Identify which cell holds the provided text, then report its (x, y) central coordinate. 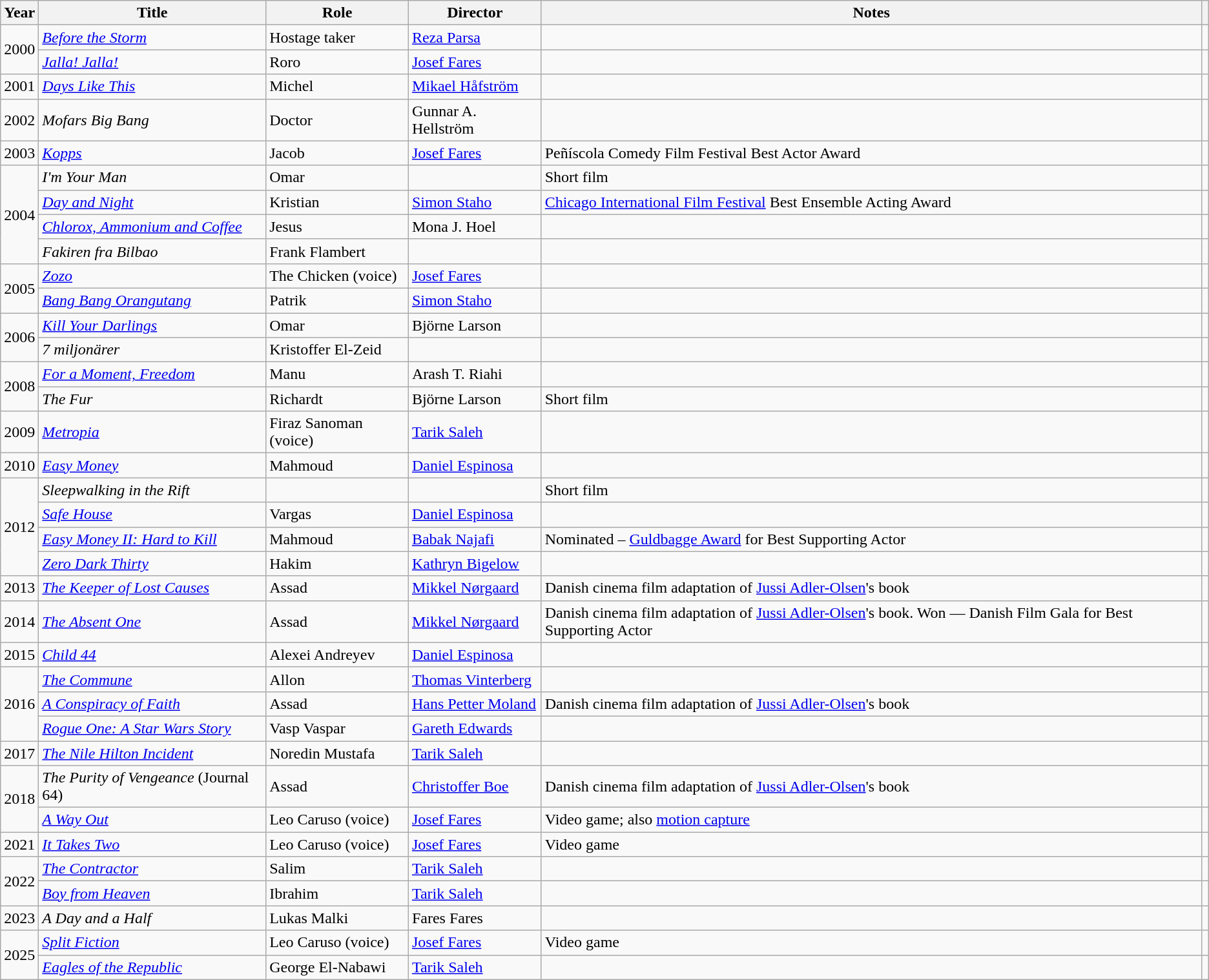
Split Fiction (152, 943)
2004 (19, 214)
Danish cinema film adaptation of Jussi Adler-Olsen's book. Won — Danish Film Gala for Best Supporting Actor (871, 621)
2003 (19, 153)
2002 (19, 120)
Role (337, 13)
Mona J. Hoel (475, 227)
It Takes Two (152, 844)
Director (475, 13)
Zozo (152, 276)
Easy Money (152, 465)
Jesus (337, 227)
The Commune (152, 679)
Reza Parsa (475, 37)
2000 (19, 50)
2025 (19, 955)
Allon (337, 679)
George El-Nabawi (337, 967)
Before the Storm (152, 37)
Frank Flambert (337, 251)
Noredin Mustafa (337, 753)
Nominated – Guldbagge Award for Best Supporting Actor (871, 539)
2023 (19, 918)
2006 (19, 337)
Day and Night (152, 202)
2015 (19, 655)
Alexei Andreyev (337, 655)
2014 (19, 621)
Mikael Håfström (475, 87)
2005 (19, 288)
Chicago International Film Festival Best Ensemble Acting Award (871, 202)
Salim (337, 869)
Vargas (337, 515)
Vasp Vaspar (337, 728)
Hostage taker (337, 37)
2021 (19, 844)
Chlorox, Ammonium and Coffee (152, 227)
Roro (337, 62)
The Fur (152, 399)
A Day and a Half (152, 918)
Babak Najafi (475, 539)
Rogue One: A Star Wars Story (152, 728)
Doctor (337, 120)
The Purity of Vengeance (Journal 64) (152, 786)
The Nile Hilton Incident (152, 753)
7 miljonärer (152, 350)
Easy Money II: Hard to Kill (152, 539)
Michel (337, 87)
Fares Fares (475, 918)
Lukas Malki (337, 918)
Video game; also motion capture (871, 820)
The Chicken (voice) (337, 276)
Zero Dark Thirty (152, 564)
2012 (19, 527)
For a Moment, Freedom (152, 374)
Year (19, 13)
Safe House (152, 515)
Hans Petter Moland (475, 704)
2017 (19, 753)
Metropia (152, 433)
Boy from Heaven (152, 893)
Thomas Vinterberg (475, 679)
2016 (19, 704)
2018 (19, 799)
A Conspiracy of Faith (152, 704)
2009 (19, 433)
Hakim (337, 564)
2001 (19, 87)
Ibrahim (337, 893)
Fakiren fra Bilbao (152, 251)
Bang Bang Orangutang (152, 300)
Sleepwalking in the Rift (152, 490)
Title (152, 13)
Kristoffer El-Zeid (337, 350)
Richardt (337, 399)
Eagles of the Republic (152, 967)
Patrik (337, 300)
Christoffer Boe (475, 786)
Jacob (337, 153)
Gunnar A. Hellström (475, 120)
Days Like This (152, 87)
Manu (337, 374)
2022 (19, 881)
Firaz Sanoman (voice) (337, 433)
The Absent One (152, 621)
Peñíscola Comedy Film Festival Best Actor Award (871, 153)
Child 44 (152, 655)
The Contractor (152, 869)
Jalla! Jalla! (152, 62)
Kill Your Darlings (152, 325)
Kathryn Bigelow (475, 564)
I'm Your Man (152, 178)
Kopps (152, 153)
2013 (19, 588)
Gareth Edwards (475, 728)
Notes (871, 13)
Kristian (337, 202)
Mofars Big Bang (152, 120)
2010 (19, 465)
2008 (19, 387)
The Keeper of Lost Causes (152, 588)
A Way Out (152, 820)
Arash T. Riahi (475, 374)
